Scan for the cell matching the given text and deliver its [X, Y] coordinate at center. 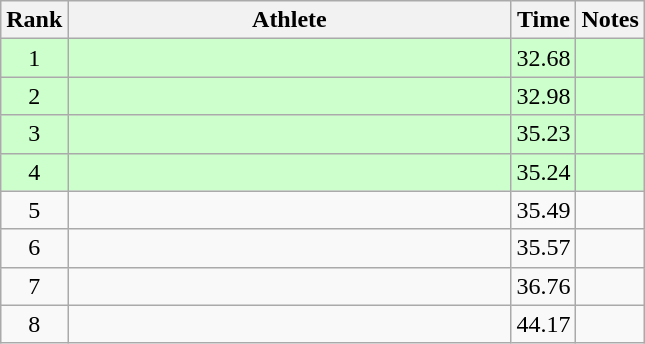
Rank [34, 20]
Notes [610, 20]
32.68 [544, 58]
6 [34, 248]
1 [34, 58]
44.17 [544, 324]
7 [34, 286]
8 [34, 324]
Athlete [290, 20]
3 [34, 134]
Time [544, 20]
35.24 [544, 172]
32.98 [544, 96]
35.57 [544, 248]
35.49 [544, 210]
2 [34, 96]
5 [34, 210]
4 [34, 172]
36.76 [544, 286]
35.23 [544, 134]
